Find where the given text appears and provide that cell's center as (X, Y) coordinate. 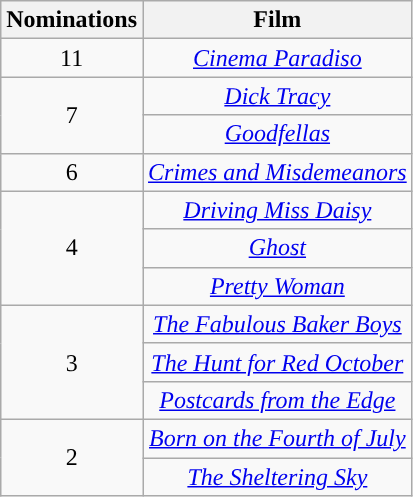
7 (72, 115)
Ghost (277, 248)
6 (72, 172)
Born on the Fourth of July (277, 438)
Postcards from the Edge (277, 400)
Film (277, 20)
2 (72, 457)
The Sheltering Sky (277, 477)
Crimes and Misdemeanors (277, 172)
Pretty Woman (277, 286)
Nominations (72, 20)
Dick Tracy (277, 96)
11 (72, 58)
The Hunt for Red October (277, 362)
3 (72, 362)
Goodfellas (277, 134)
Cinema Paradiso (277, 58)
Driving Miss Daisy (277, 210)
The Fabulous Baker Boys (277, 324)
4 (72, 248)
